Output the [X, Y] coordinate of the center of the cell containing the given text.  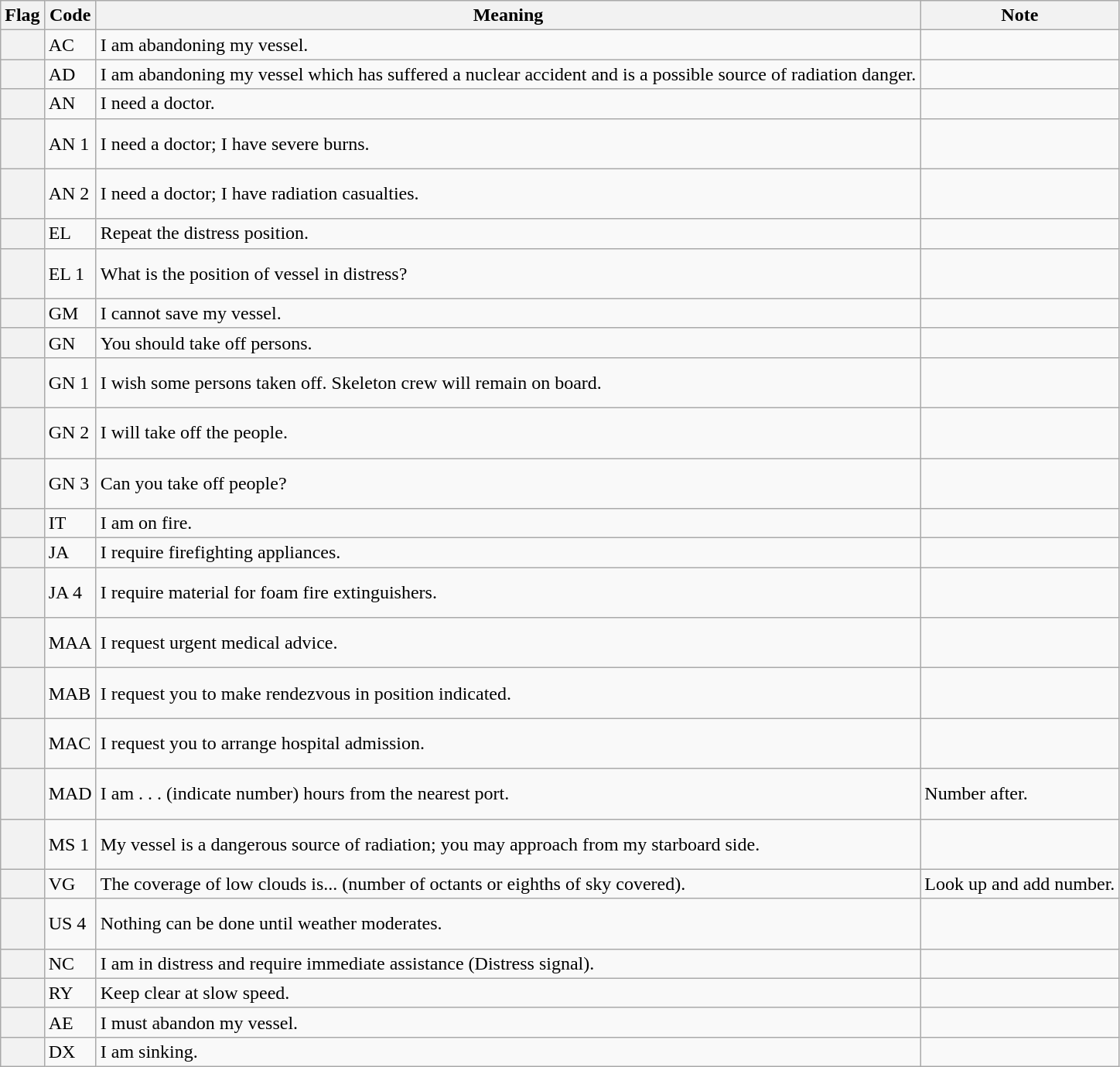
Meaning [508, 15]
VG [70, 884]
I require firefighting appliances. [508, 553]
GN 2 [70, 433]
I am . . . (indicate number) hours from the nearest port. [508, 793]
I wish some persons taken off. Skeleton crew will remain on board. [508, 382]
MAB [70, 693]
Repeat the distress position. [508, 234]
AC [70, 45]
Flag [22, 15]
I request urgent medical advice. [508, 643]
MS 1 [70, 844]
Can you take off people? [508, 482]
MAD [70, 793]
My vessel is a dangerous source of radiation; you may approach from my starboard side. [508, 844]
I am in distress and require immediate assistance (Distress signal). [508, 963]
I need a doctor. [508, 104]
You should take off persons. [508, 343]
Keep clear at slow speed. [508, 993]
GN 1 [70, 382]
EL [70, 234]
GM [70, 313]
I require material for foam fire extinguishers. [508, 592]
Number after. [1019, 793]
GN 3 [70, 482]
Code [70, 15]
MAA [70, 643]
NC [70, 963]
EL 1 [70, 274]
RY [70, 993]
AN 1 [70, 144]
Look up and add number. [1019, 884]
JA [70, 553]
I must abandon my vessel. [508, 1022]
I need a doctor; I have severe burns. [508, 144]
IT [70, 523]
Nothing can be done until weather moderates. [508, 923]
I am sinking. [508, 1052]
I need a doctor; I have radiation casualties. [508, 193]
I am on fire. [508, 523]
JA 4 [70, 592]
I cannot save my vessel. [508, 313]
DX [70, 1052]
US 4 [70, 923]
Note [1019, 15]
I request you to arrange hospital admission. [508, 744]
MAC [70, 744]
What is the position of vessel in distress? [508, 274]
GN [70, 343]
AN 2 [70, 193]
AN [70, 104]
I am abandoning my vessel. [508, 45]
AD [70, 74]
I am abandoning my vessel which has suffered a nuclear accident and is a possible source of radiation danger. [508, 74]
I will take off the people. [508, 433]
AE [70, 1022]
I request you to make rendezvous in position indicated. [508, 693]
The coverage of low clouds is... (number of octants or eighths of sky covered). [508, 884]
